For the text-containing cell, return its midpoint in (X, Y) coordinate format. 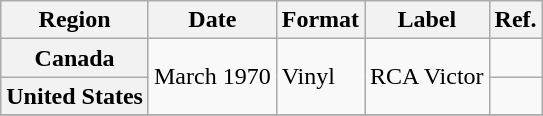
Ref. (516, 20)
March 1970 (212, 77)
Vinyl (320, 77)
Label (428, 20)
Format (320, 20)
Canada (75, 58)
Date (212, 20)
United States (75, 96)
Region (75, 20)
RCA Victor (428, 77)
